Extract the [x, y] coordinate from the center of the cell holding the provided text.  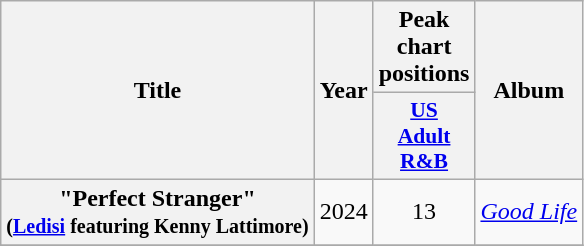
Album [529, 90]
2024 [344, 212]
Peak chart positions [424, 47]
Title [158, 90]
"Perfect Stranger"(Ledisi featuring Kenny Lattimore) [158, 212]
USAdult R&B [424, 136]
Good Life [529, 212]
Year [344, 90]
13 [424, 212]
